Capture the cell that displays the provided text and extract its [x, y] central coordinate. 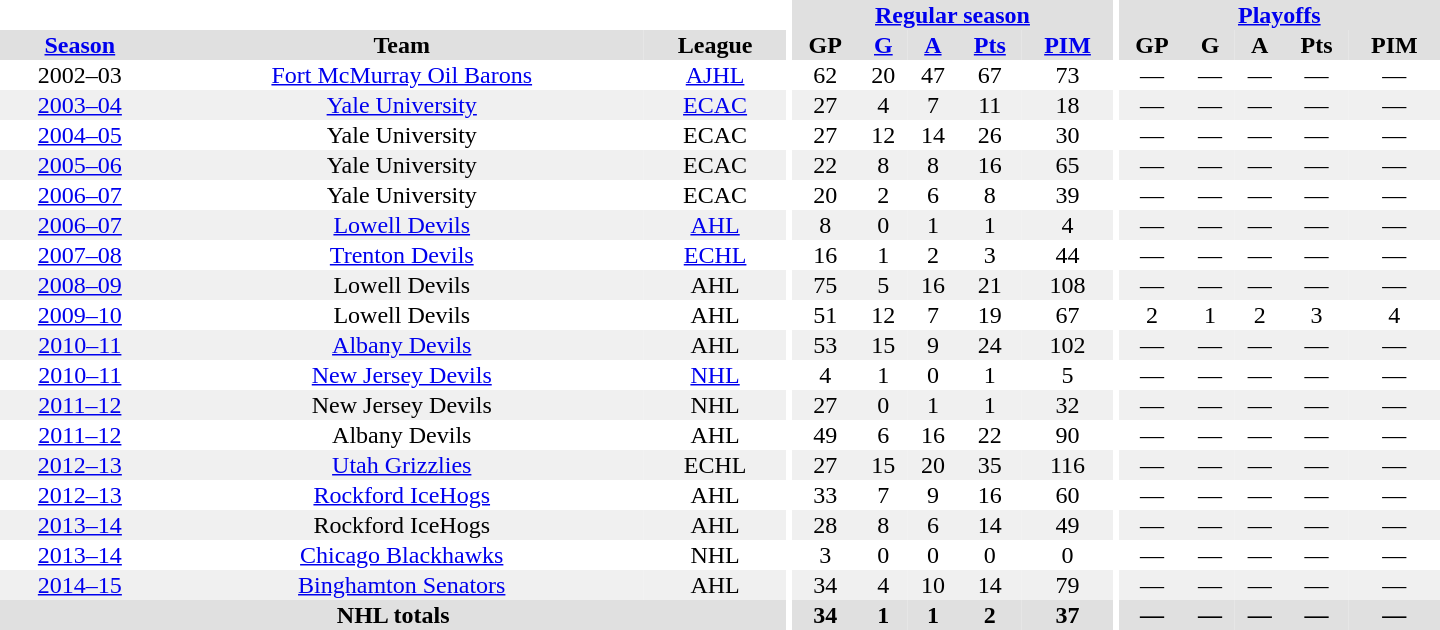
League [716, 45]
Fort McMurray Oil Barons [402, 75]
35 [990, 465]
2014–15 [80, 585]
79 [1068, 585]
116 [1068, 465]
2007–08 [80, 255]
37 [1068, 615]
53 [826, 345]
51 [826, 315]
32 [1068, 405]
2008–09 [80, 285]
2003–04 [80, 105]
108 [1068, 285]
65 [1068, 165]
Playoffs [1280, 15]
10 [933, 585]
39 [1068, 195]
21 [990, 285]
75 [826, 285]
28 [826, 525]
Regular season [952, 15]
Team [402, 45]
47 [933, 75]
60 [1068, 495]
Utah Grizzlies [402, 465]
11 [990, 105]
24 [990, 345]
Chicago Blackhawks [402, 555]
Trenton Devils [402, 255]
NHL totals [393, 615]
26 [990, 135]
30 [1068, 135]
2002–03 [80, 75]
AJHL [716, 75]
102 [1068, 345]
44 [1068, 255]
Season [80, 45]
2009–10 [80, 315]
62 [826, 75]
2005–06 [80, 165]
33 [826, 495]
2004–05 [80, 135]
90 [1068, 435]
73 [1068, 75]
18 [1068, 105]
19 [990, 315]
Binghamton Senators [402, 585]
